Find where the given text appears and provide that cell's center as [X, Y] coordinate. 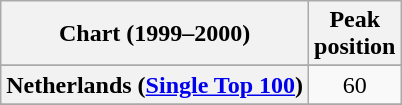
Netherlands (Single Top 100) [155, 85]
Chart (1999–2000) [155, 34]
Peakposition [355, 34]
60 [355, 85]
